Locate the cell with the specified text and output its [x, y] center coordinate. 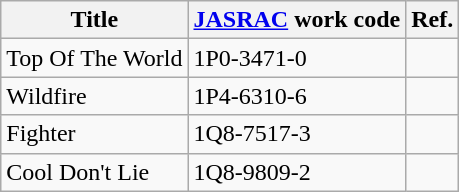
Top Of The World [94, 58]
1P4-6310-6 [297, 96]
1Q8-9809-2 [297, 172]
Title [94, 20]
Cool Don't Lie [94, 172]
1P0-3471-0 [297, 58]
Fighter [94, 134]
Ref. [432, 20]
Wildfire [94, 96]
JASRAC work code [297, 20]
1Q8-7517-3 [297, 134]
